Determine the [x, y] coordinate at the center of the cell enclosing the given text.  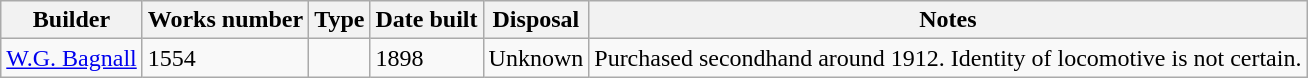
Works number [225, 20]
Type [340, 20]
Unknown [536, 58]
Purchased secondhand around 1912. Identity of locomotive is not certain. [948, 58]
Builder [72, 20]
Notes [948, 20]
Disposal [536, 20]
Date built [426, 20]
1898 [426, 58]
1554 [225, 58]
W.G. Bagnall [72, 58]
